Find where the given text appears and provide that cell's center as (X, Y) coordinate. 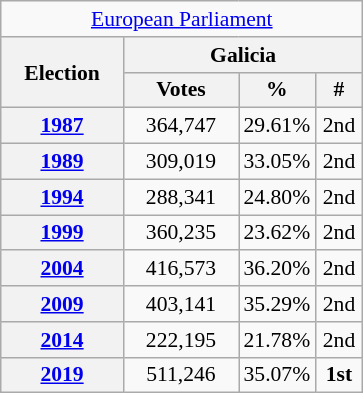
24.80% (276, 197)
403,141 (180, 304)
2019 (62, 375)
36.20% (276, 269)
35.07% (276, 375)
23.62% (276, 233)
29.61% (276, 126)
222,195 (180, 340)
1989 (62, 162)
Galicia (242, 55)
309,019 (180, 162)
364,747 (180, 126)
# (339, 90)
2009 (62, 304)
1st (339, 375)
511,246 (180, 375)
35.29% (276, 304)
1987 (62, 126)
1999 (62, 233)
Votes (180, 90)
1994 (62, 197)
European Parliament (182, 19)
288,341 (180, 197)
21.78% (276, 340)
33.05% (276, 162)
416,573 (180, 269)
2014 (62, 340)
% (276, 90)
Election (62, 72)
360,235 (180, 233)
2004 (62, 269)
